Search for the cell housing the specified text and yield its [X, Y] center coordinate. 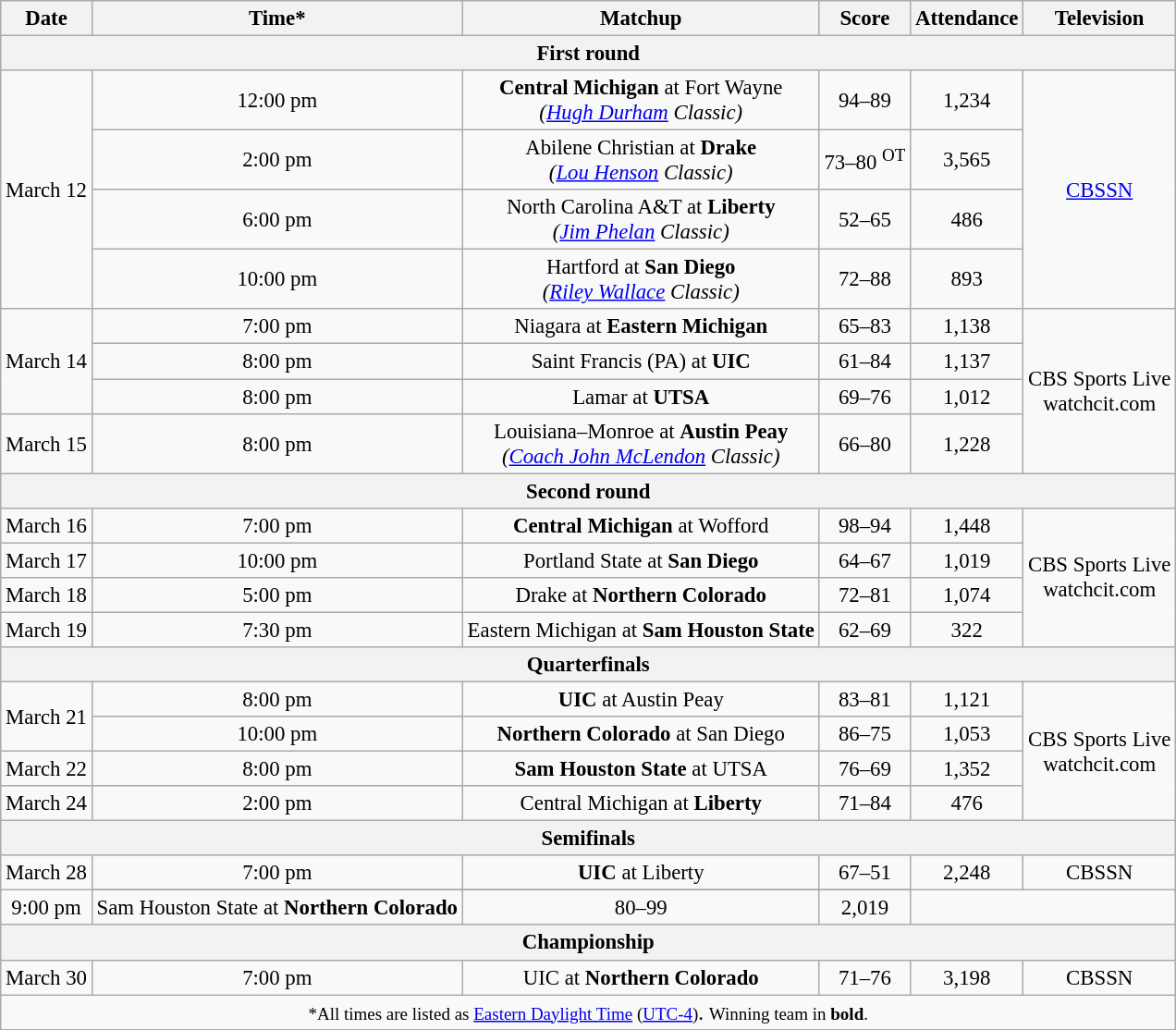
March 21 [46, 716]
66–80 [865, 444]
Northern Colorado at San Diego [641, 734]
1,074 [967, 595]
Attendance [967, 18]
Sam Houston State at Northern Colorado [277, 908]
Eastern Michigan at Sam Houston State [641, 630]
2,019 [865, 908]
3,565 [967, 161]
476 [967, 803]
Lamar at UTSA [641, 397]
72–88 [865, 279]
Quarterfinals [588, 665]
52–65 [865, 220]
3,198 [967, 977]
83–81 [865, 699]
Abilene Christian at Drake(Lou Henson Classic) [641, 161]
76–69 [865, 769]
64–67 [865, 560]
March 14 [46, 361]
March 16 [46, 525]
73–80 OT [865, 161]
1,012 [967, 397]
Time* [277, 18]
March 12 [46, 190]
5:00 pm [277, 595]
1,234 [967, 100]
1,053 [967, 734]
1,138 [967, 326]
1,137 [967, 362]
98–94 [865, 525]
72–81 [865, 595]
80–99 [641, 908]
Central Michigan at Fort Wayne(Hugh Durham Classic) [641, 100]
March 30 [46, 977]
893 [967, 279]
Sam Houston State at UTSA [641, 769]
1,121 [967, 699]
Second round [588, 491]
Semifinals [588, 839]
Score [865, 18]
March 15 [46, 444]
Championship [588, 943]
6:00 pm [277, 220]
322 [967, 630]
UIC at Northern Colorado [641, 977]
69–76 [865, 397]
March 28 [46, 873]
North Carolina A&T at Liberty(Jim Phelan Classic) [641, 220]
94–89 [865, 100]
1,228 [967, 444]
Drake at Northern Colorado [641, 595]
1,352 [967, 769]
First round [588, 54]
March 18 [46, 595]
2,248 [967, 873]
12:00 pm [277, 100]
9:00 pm [46, 908]
Television [1100, 18]
Portland State at San Diego [641, 560]
Central Michigan at Wofford [641, 525]
UIC at Liberty [641, 873]
March 24 [46, 803]
March 17 [46, 560]
*All times are listed as Eastern Daylight Time (UTC-4). Winning team in bold. [588, 1012]
86–75 [865, 734]
March 19 [46, 630]
7:30 pm [277, 630]
71–76 [865, 977]
1,019 [967, 560]
UIC at Austin Peay [641, 699]
486 [967, 220]
March 22 [46, 769]
65–83 [865, 326]
62–69 [865, 630]
Niagara at Eastern Michigan [641, 326]
Date [46, 18]
Saint Francis (PA) at UIC [641, 362]
Hartford at San Diego(Riley Wallace Classic) [641, 279]
Central Michigan at Liberty [641, 803]
Louisiana–Monroe at Austin Peay(Coach John McLendon Classic) [641, 444]
67–51 [865, 873]
71–84 [865, 803]
Matchup [641, 18]
1,448 [967, 525]
61–84 [865, 362]
